Return the (x, y) coordinate for the center point of the cell that contains the specified text.  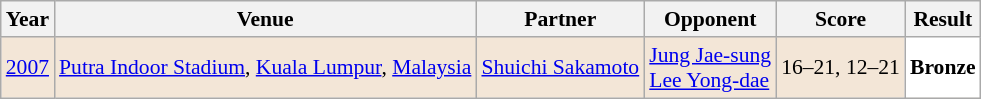
Putra Indoor Stadium, Kuala Lumpur, Malaysia (265, 68)
Venue (265, 19)
Year (28, 19)
Opponent (710, 19)
Partner (560, 19)
Shuichi Sakamoto (560, 68)
Score (840, 19)
16–21, 12–21 (840, 68)
Result (943, 19)
Bronze (943, 68)
Jung Jae-sung Lee Yong-dae (710, 68)
2007 (28, 68)
